Provide the [x, y] coordinate of the cell's center where the given text is located.  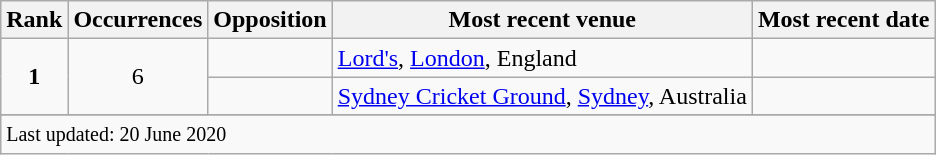
Last updated: 20 June 2020 [468, 134]
Lord's, London, England [542, 58]
Occurrences [138, 20]
6 [138, 77]
Most recent date [844, 20]
1 [34, 77]
Most recent venue [542, 20]
Rank [34, 20]
Opposition [270, 20]
Sydney Cricket Ground, Sydney, Australia [542, 96]
